Extract the [x, y] coordinate from the center of the cell holding the provided text.  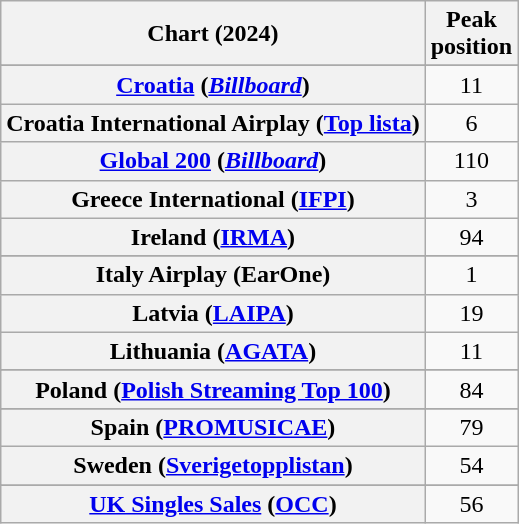
54 [471, 465]
Poland (Polish Streaming Top 100) [213, 389]
84 [471, 389]
Croatia (Billboard) [213, 85]
Ireland (IRMA) [213, 237]
79 [471, 427]
110 [471, 161]
Spain (PROMUSICAE) [213, 427]
19 [471, 313]
56 [471, 503]
94 [471, 237]
Croatia International Airplay (Top lista) [213, 123]
UK Singles Sales (OCC) [213, 503]
Latvia (LAIPA) [213, 313]
6 [471, 123]
Global 200 (Billboard) [213, 161]
Italy Airplay (EarOne) [213, 275]
Greece International (IFPI) [213, 199]
Lithuania (AGATA) [213, 351]
Chart (2024) [213, 34]
1 [471, 275]
Sweden (Sverigetopplistan) [213, 465]
Peakposition [471, 34]
3 [471, 199]
